For the text-containing cell, return its midpoint in [X, Y] coordinate format. 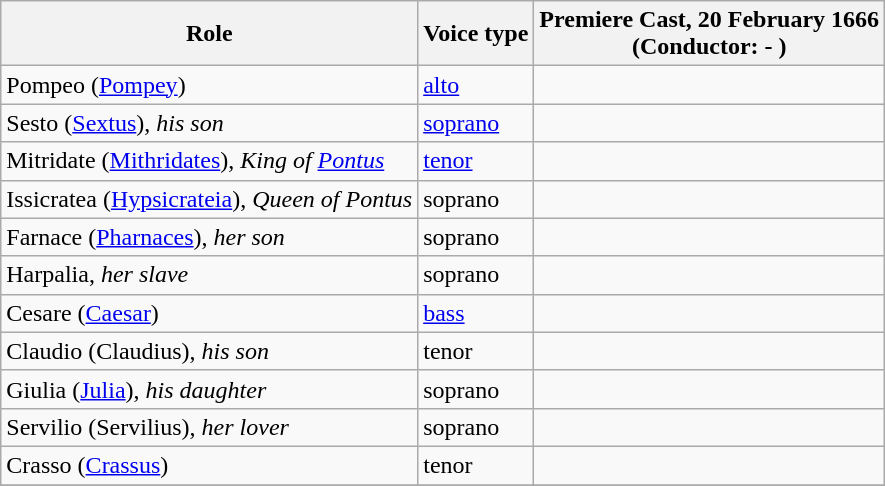
alto [476, 85]
Issicratea (Hypsicrateia), Queen of Pontus [210, 199]
Giulia (Julia), his daughter [210, 389]
Sesto (Sextus), his son [210, 123]
Premiere Cast, 20 February 1666(Conductor: - ) [710, 34]
Mitridate (Mithridates), King of Pontus [210, 161]
Cesare (Caesar) [210, 313]
Farnace (Pharnaces), her son [210, 237]
Servilio (Servilius), her lover [210, 427]
bass [476, 313]
Pompeo (Pompey) [210, 85]
Claudio (Claudius), his son [210, 351]
Crasso (Crassus) [210, 465]
Harpalia, her slave [210, 275]
Role [210, 34]
Voice type [476, 34]
